Output the (x, y) coordinate of the center of the cell containing the given text.  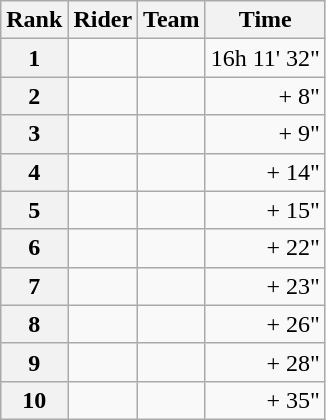
+ 26" (265, 324)
+ 22" (265, 248)
2 (34, 96)
6 (34, 248)
9 (34, 362)
8 (34, 324)
+ 28" (265, 362)
4 (34, 172)
Time (265, 20)
+ 14" (265, 172)
Rank (34, 20)
10 (34, 400)
1 (34, 58)
16h 11' 32" (265, 58)
Rider (103, 20)
+ 8" (265, 96)
7 (34, 286)
3 (34, 134)
+ 35" (265, 400)
+ 9" (265, 134)
+ 23" (265, 286)
Team (172, 20)
+ 15" (265, 210)
5 (34, 210)
